Scan for the cell matching the given text and deliver its [X, Y] coordinate at center. 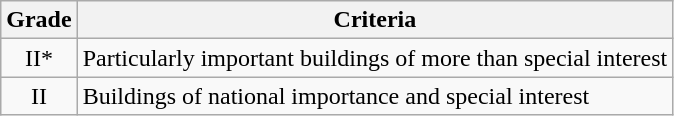
Buildings of national importance and special interest [375, 96]
Criteria [375, 20]
II [39, 96]
Particularly important buildings of more than special interest [375, 58]
II* [39, 58]
Grade [39, 20]
